Search for the cell housing the specified text and yield its (X, Y) center coordinate. 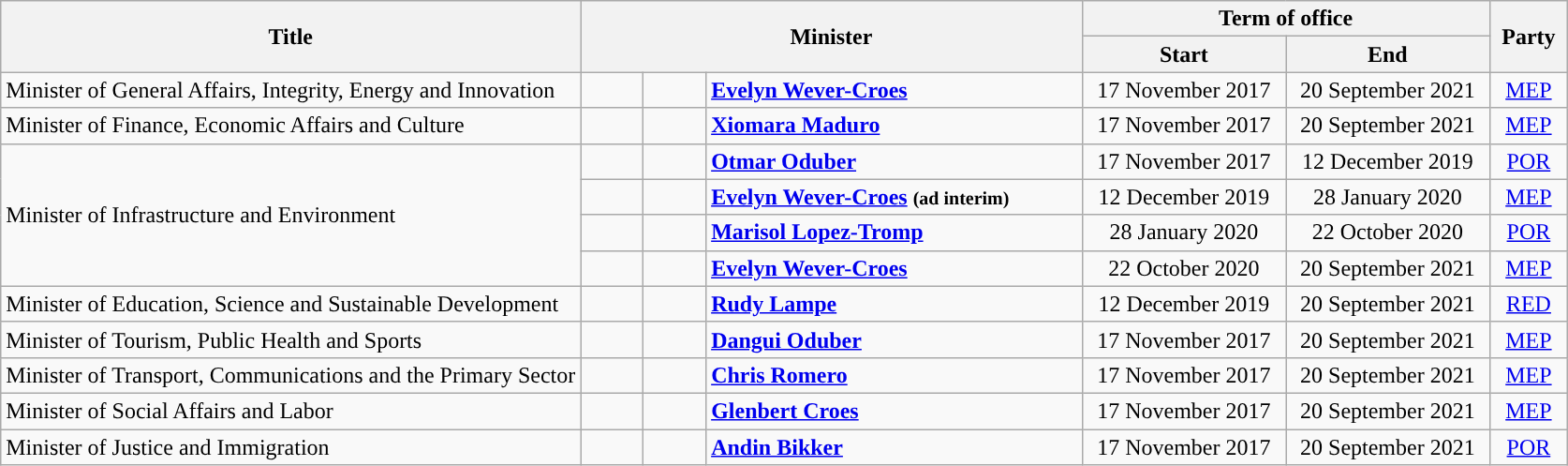
End (1388, 54)
Rudy Lampe (895, 304)
Minister of Transport, Communications and the Primary Sector (290, 375)
Evelyn Wever-Croes (ad interim) (895, 197)
Chris Romero (895, 375)
Term of office (1285, 19)
Xiomara Maduro (895, 126)
Minister of Social Affairs and Labor (290, 411)
Andin Bikker (895, 447)
Minister of General Affairs, Integrity, Energy and Innovation (290, 90)
Minister of Tourism, Public Health and Sports (290, 339)
Minister of Justice and Immigration (290, 447)
Otmar Oduber (895, 161)
Minister (832, 37)
Minister of Education, Science and Sustainable Development (290, 304)
Start (1184, 54)
Minister of Infrastructure and Environment (290, 215)
Dangui Oduber (895, 339)
Marisol Lopez-Tromp (895, 233)
Glenbert Croes (895, 411)
Title (290, 37)
Minister of Finance, Economic Affairs and Culture (290, 126)
RED (1529, 304)
Party (1529, 37)
